Detect which cell encompasses the target text, then output its [x, y] center coordinate. 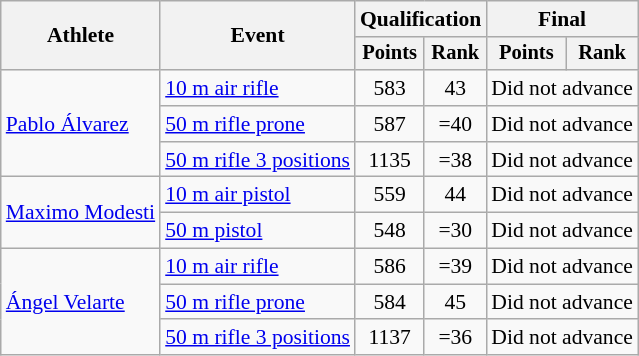
=40 [455, 124]
586 [390, 267]
=38 [455, 160]
587 [390, 124]
1135 [390, 160]
1137 [390, 338]
583 [390, 88]
584 [390, 302]
559 [390, 195]
45 [455, 302]
Final [562, 19]
Athlete [80, 36]
548 [390, 231]
50 m pistol [258, 231]
Qualification [420, 19]
Maximo Modesti [80, 212]
Ángel Velarte [80, 302]
44 [455, 195]
=30 [455, 231]
Pablo Álvarez [80, 124]
=39 [455, 267]
10 m air pistol [258, 195]
43 [455, 88]
Event [258, 36]
=36 [455, 338]
